Return the [x, y] coordinate for the center point of the cell that contains the specified text.  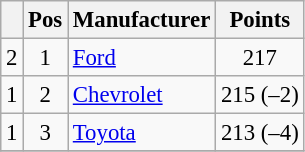
Toyota [142, 133]
Ford [142, 58]
213 (–4) [260, 133]
Pos [46, 20]
Chevrolet [142, 95]
Manufacturer [142, 20]
215 (–2) [260, 95]
217 [260, 58]
Points [260, 20]
3 [46, 133]
